Identify which cell holds the provided text, then report its [x, y] central coordinate. 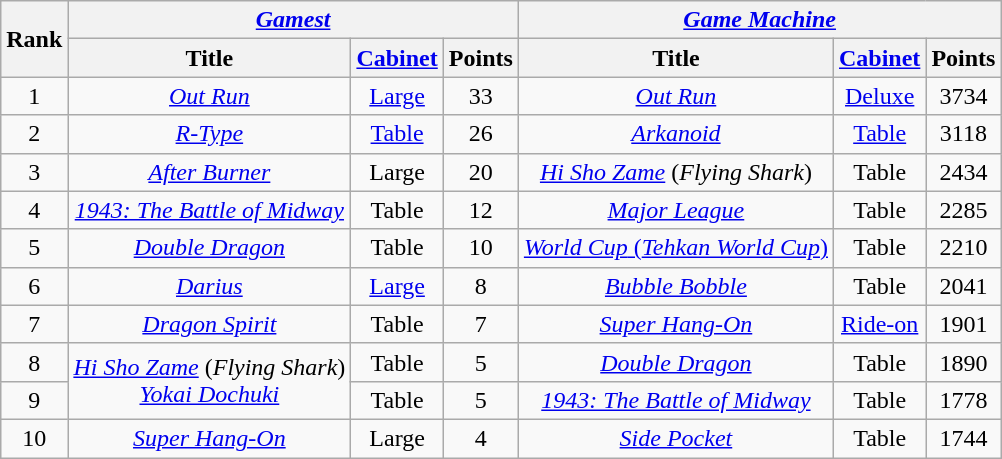
Gamest [294, 20]
2041 [964, 286]
1744 [964, 438]
R-Type [210, 134]
Darius [210, 286]
2210 [964, 248]
9 [34, 400]
12 [480, 210]
2434 [964, 172]
Arkanoid [676, 134]
Bubble Bobble [676, 286]
Rank [34, 39]
2285 [964, 210]
Dragon Spirit [210, 324]
1 [34, 96]
33 [480, 96]
1890 [964, 362]
6 [34, 286]
26 [480, 134]
3118 [964, 134]
Game Machine [760, 20]
3 [34, 172]
Side Pocket [676, 438]
World Cup (Tehkan World Cup) [676, 248]
1778 [964, 400]
After Burner [210, 172]
3734 [964, 96]
1901 [964, 324]
Hi Sho Zame (Flying Shark) Yokai Dochuki [210, 381]
Deluxe [879, 96]
2 [34, 134]
20 [480, 172]
Hi Sho Zame (Flying Shark) [676, 172]
Major League [676, 210]
Ride-on [879, 324]
